Extract the [X, Y] coordinate from the center of the cell holding the provided text.  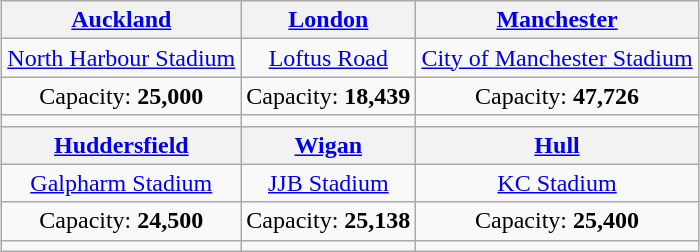
Auckland [122, 20]
Capacity: 25,138 [328, 221]
Capacity: 47,726 [557, 96]
Capacity: 25,000 [122, 96]
Galpharm Stadium [122, 183]
North Harbour Stadium [122, 58]
Capacity: 24,500 [122, 221]
Capacity: 18,439 [328, 96]
London [328, 20]
Wigan [328, 145]
Loftus Road [328, 58]
JJB Stadium [328, 183]
City of Manchester Stadium [557, 58]
KC Stadium [557, 183]
Manchester [557, 20]
Capacity: 25,400 [557, 221]
Huddersfield [122, 145]
Hull [557, 145]
